Return (X, Y) of the center of cell containing provided text 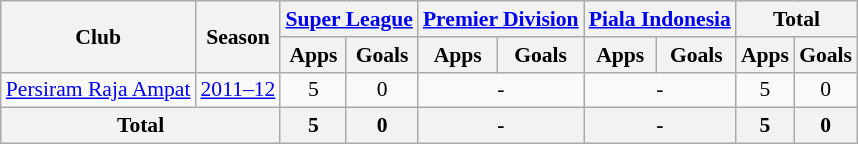
Club (98, 36)
Premier Division (501, 19)
Season (238, 36)
Super League (348, 19)
Persiram Raja Ampat (98, 90)
Piala Indonesia (660, 19)
2011–12 (238, 90)
